Extract the [x, y] coordinate from the center of the cell holding the provided text.  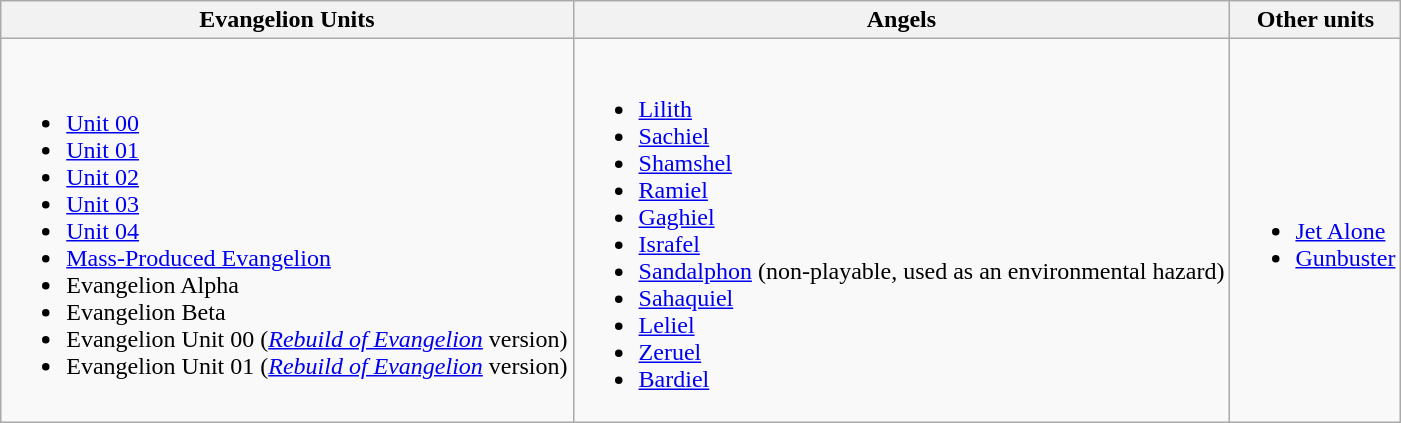
LilithSachielShamshelRamielGaghielIsrafelSandalphon (non-playable, used as an environmental hazard)SahaquielLelielZeruelBardiel [902, 230]
Evangelion Units [287, 20]
Other units [1316, 20]
Angels [902, 20]
Jet AloneGunbuster [1316, 230]
